For the text-containing cell, return its midpoint in (x, y) coordinate format. 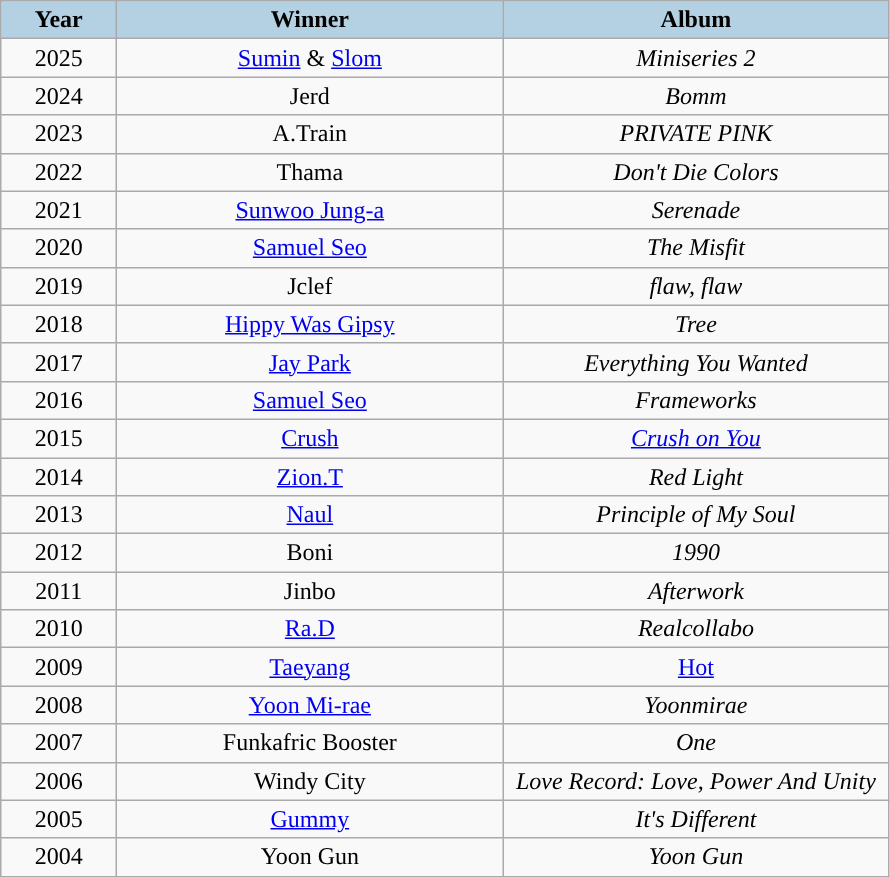
1990 (696, 553)
Frameworks (696, 400)
Yoon Mi-rae (310, 705)
2021 (59, 210)
Thama (310, 172)
Miniseries 2 (696, 58)
flaw, flaw (696, 286)
2020 (59, 248)
Naul (310, 515)
2016 (59, 400)
A.Train (310, 134)
2009 (59, 667)
2018 (59, 324)
2015 (59, 438)
Winner (310, 20)
Everything You Wanted (696, 362)
2023 (59, 134)
Gummy (310, 819)
Album (696, 20)
Jay Park (310, 362)
2012 (59, 553)
Sumin & Slom (310, 58)
2008 (59, 705)
Hot (696, 667)
PRIVATE PINK (696, 134)
Realcollabo (696, 629)
Tree (696, 324)
Bomm (696, 96)
2004 (59, 857)
Jclef (310, 286)
2017 (59, 362)
Jerd (310, 96)
Red Light (696, 477)
2025 (59, 58)
Don't Die Colors (696, 172)
Crush (310, 438)
The Misfit (696, 248)
Ra.D (310, 629)
2006 (59, 781)
Crush on You (696, 438)
Jinbo (310, 591)
Taeyang (310, 667)
2011 (59, 591)
2010 (59, 629)
Hippy Was Gipsy (310, 324)
Zion.T (310, 477)
Windy City (310, 781)
Year (59, 20)
Principle of My Soul (696, 515)
Serenade (696, 210)
Funkafric Booster (310, 743)
Sunwoo Jung-a (310, 210)
Yoonmirae (696, 705)
2007 (59, 743)
2013 (59, 515)
Boni (310, 553)
2022 (59, 172)
Afterwork (696, 591)
2005 (59, 819)
2014 (59, 477)
Love Record: Love, Power And Unity (696, 781)
One (696, 743)
2019 (59, 286)
It's Different (696, 819)
2024 (59, 96)
